Identify which cell holds the provided text, then report its (X, Y) central coordinate. 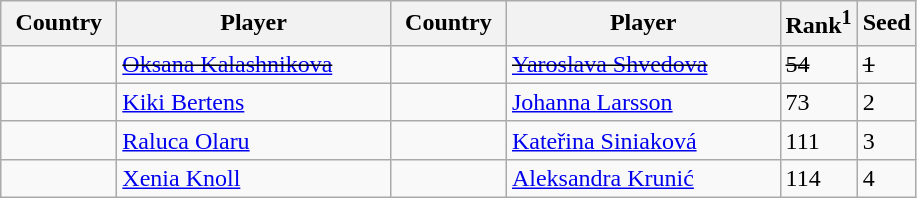
Kiki Bertens (254, 102)
Aleksandra Krunić (643, 178)
2 (886, 102)
Johanna Larsson (643, 102)
73 (818, 102)
4 (886, 178)
Kateřina Siniaková (643, 140)
3 (886, 140)
Raluca Olaru (254, 140)
111 (818, 140)
1 (886, 64)
Seed (886, 24)
Yaroslava Shvedova (643, 64)
Rank1 (818, 24)
54 (818, 64)
Xenia Knoll (254, 178)
114 (818, 178)
Oksana Kalashnikova (254, 64)
